Search for the cell housing the specified text and yield its (X, Y) center coordinate. 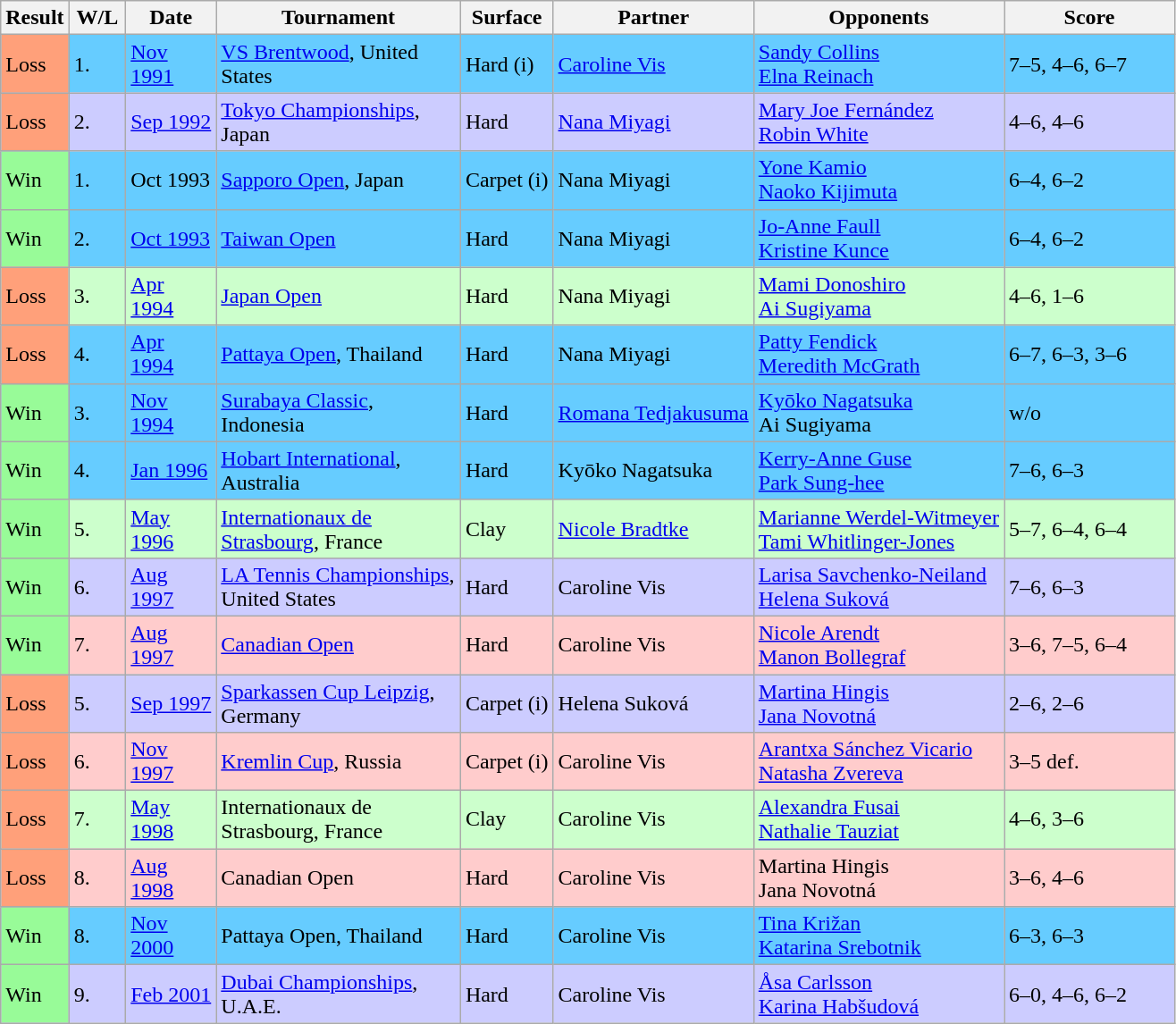
Nicole Arendt Manon Bollegraf (878, 645)
Helena Suková (653, 702)
Japan Open (339, 297)
6–3, 6–3 (1090, 936)
Romana Tedjakusuma (653, 413)
May 1996 (172, 529)
Nov 1997 (172, 761)
Aug 1998 (172, 877)
Mary Joe Fernández Robin White (878, 122)
4–6, 4–6 (1090, 122)
5–7, 6–4, 6–4 (1090, 529)
7–5, 4–6, 6–7 (1090, 64)
Kremlin Cup, Russia (339, 761)
Kerry-Anne Guse Park Sung-hee (878, 470)
Sandy Collins Elna Reinach (878, 64)
9. (97, 994)
LA Tennis Championships, United States (339, 586)
3–6, 4–6 (1090, 877)
Score (1090, 18)
Taiwan Open (339, 238)
Tournament (339, 18)
Alexandra Fusai Nathalie Tauziat (878, 820)
Tokyo Championships, Japan (339, 122)
Sep 1997 (172, 702)
Jo-Anne Faull Kristine Kunce (878, 238)
Nov 1991 (172, 64)
Kyōko Nagatsuka (653, 470)
w/o (1090, 413)
Surface (507, 18)
Feb 2001 (172, 994)
Opponents (878, 18)
Mami Donoshiro Ai Sugiyama (878, 297)
Åsa Carlsson Karina Habšudová (878, 994)
Surabaya Classic, Indonesia (339, 413)
Dubai Championships, U.A.E. (339, 994)
4–6, 1–6 (1090, 297)
Partner (653, 18)
Result (35, 18)
May 1998 (172, 820)
Larisa Savchenko-Neiland Helena Suková (878, 586)
Sep 1992 (172, 122)
Hard (i) (507, 64)
3–5 def. (1090, 761)
W/L (97, 18)
Sparkassen Cup Leipzig, Germany (339, 702)
Nov 2000 (172, 936)
Nicole Bradtke (653, 529)
Kyōko Nagatsuka Ai Sugiyama (878, 413)
Jan 1996 (172, 470)
6–7, 6–3, 3–6 (1090, 354)
4–6, 3–6 (1090, 820)
Hobart International, Australia (339, 470)
Date (172, 18)
Patty Fendick Meredith McGrath (878, 354)
6–0, 4–6, 6–2 (1090, 994)
3–6, 7–5, 6–4 (1090, 645)
Sapporo Open, Japan (339, 180)
Marianne Werdel-Witmeyer Tami Whitlinger-Jones (878, 529)
Tina Križan Katarina Srebotnik (878, 936)
Arantxa Sánchez Vicario Natasha Zvereva (878, 761)
VS Brentwood, United States (339, 64)
2–6, 2–6 (1090, 702)
Nov 1994 (172, 413)
Yone Kamio Naoko Kijimuta (878, 180)
